Locate the cell with the specified text and output its [X, Y] center coordinate. 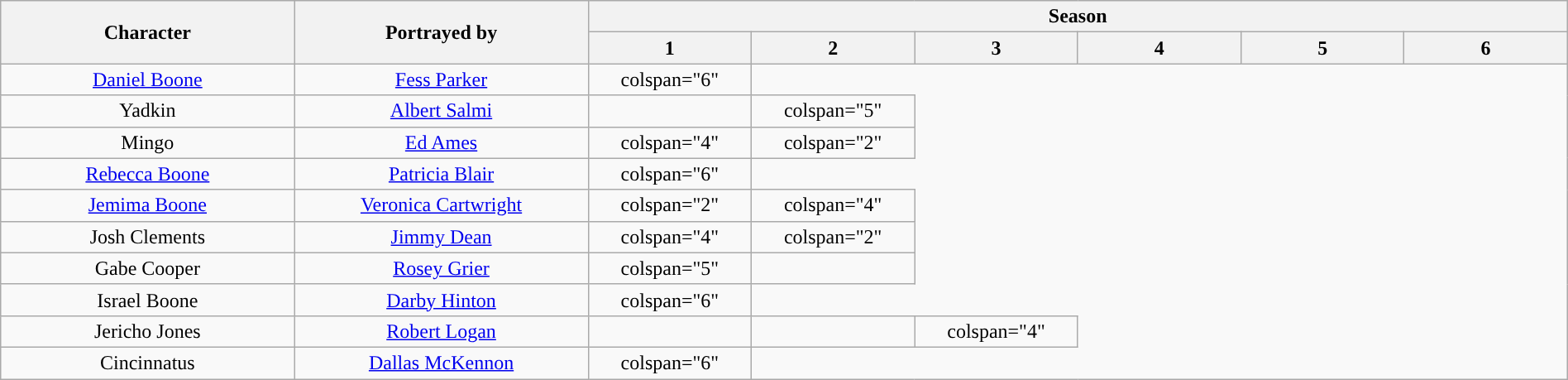
3 [996, 48]
Jimmy Dean [442, 237]
1 [670, 48]
Rebecca Boone [147, 174]
Veronica Cartwright [442, 205]
Dallas McKennon [442, 363]
Darby Hinton [442, 300]
Albert Salmi [442, 111]
2 [832, 48]
Gabe Cooper [147, 268]
5 [1323, 48]
Jericho Jones [147, 331]
Portrayed by [442, 32]
Fess Parker [442, 79]
Josh Clements [147, 237]
6 [1485, 48]
4 [1159, 48]
Character [147, 32]
Cincinnatus [147, 363]
Rosey Grier [442, 268]
Yadkin [147, 111]
Israel Boone [147, 300]
Ed Ames [442, 142]
Season [1078, 17]
Mingo [147, 142]
Patricia Blair [442, 174]
Daniel Boone [147, 79]
Jemima Boone [147, 205]
Robert Logan [442, 331]
